Return the (X, Y) coordinate for the center point of the cell that contains the specified text.  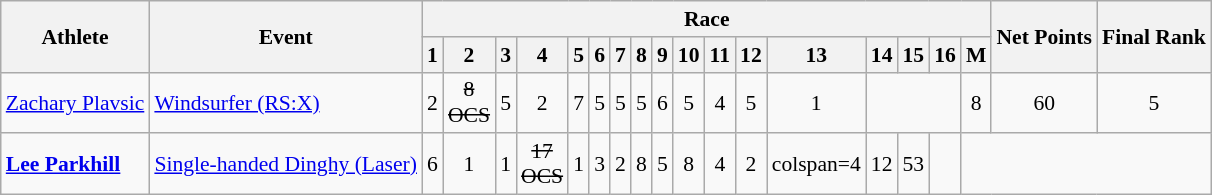
53 (914, 164)
15 (914, 55)
Athlete (76, 36)
Race (706, 19)
Net Points (1044, 36)
Windsurfer (RS:X) (286, 102)
14 (882, 55)
10 (689, 55)
11 (720, 55)
17 OCS (542, 164)
60 (1044, 102)
13 (816, 55)
Final Rank (1154, 36)
M (976, 55)
Lee Parkhill (76, 164)
Zachary Plavsic (76, 102)
9 (662, 55)
Event (286, 36)
colspan=4 (816, 164)
Single-handed Dinghy (Laser) (286, 164)
8OCS (469, 102)
16 (945, 55)
